Pinpoint the cell where the given text exists, returning its [X, Y] midpoint coordinate. 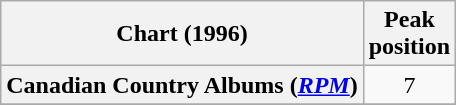
Peak position [409, 34]
7 [409, 85]
Canadian Country Albums (RPM) [182, 85]
Chart (1996) [182, 34]
